Capture the cell that displays the provided text and extract its (X, Y) central coordinate. 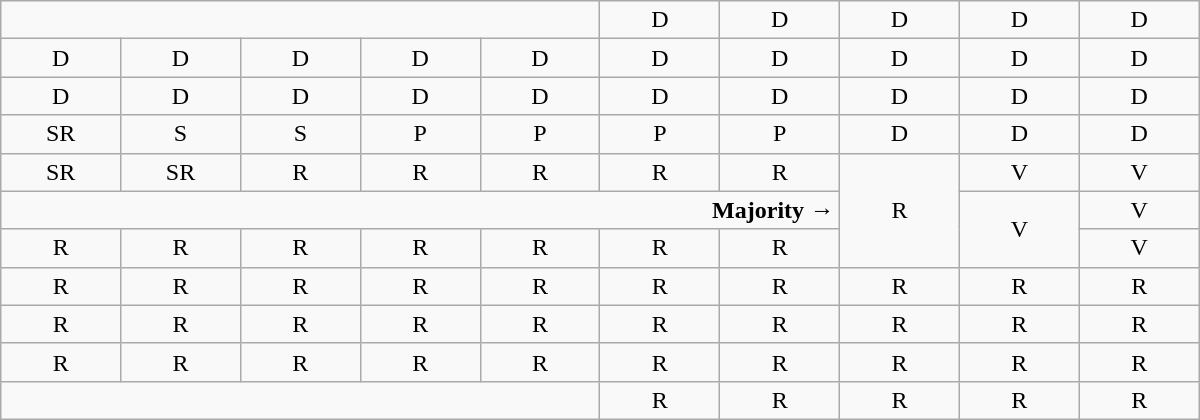
Majority → (420, 210)
